Identify which cell holds the provided text, then report its [x, y] central coordinate. 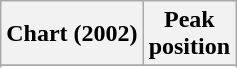
Chart (2002) [72, 34]
Peakposition [189, 34]
